Output the [x, y] coordinate of the center of the cell containing the given text.  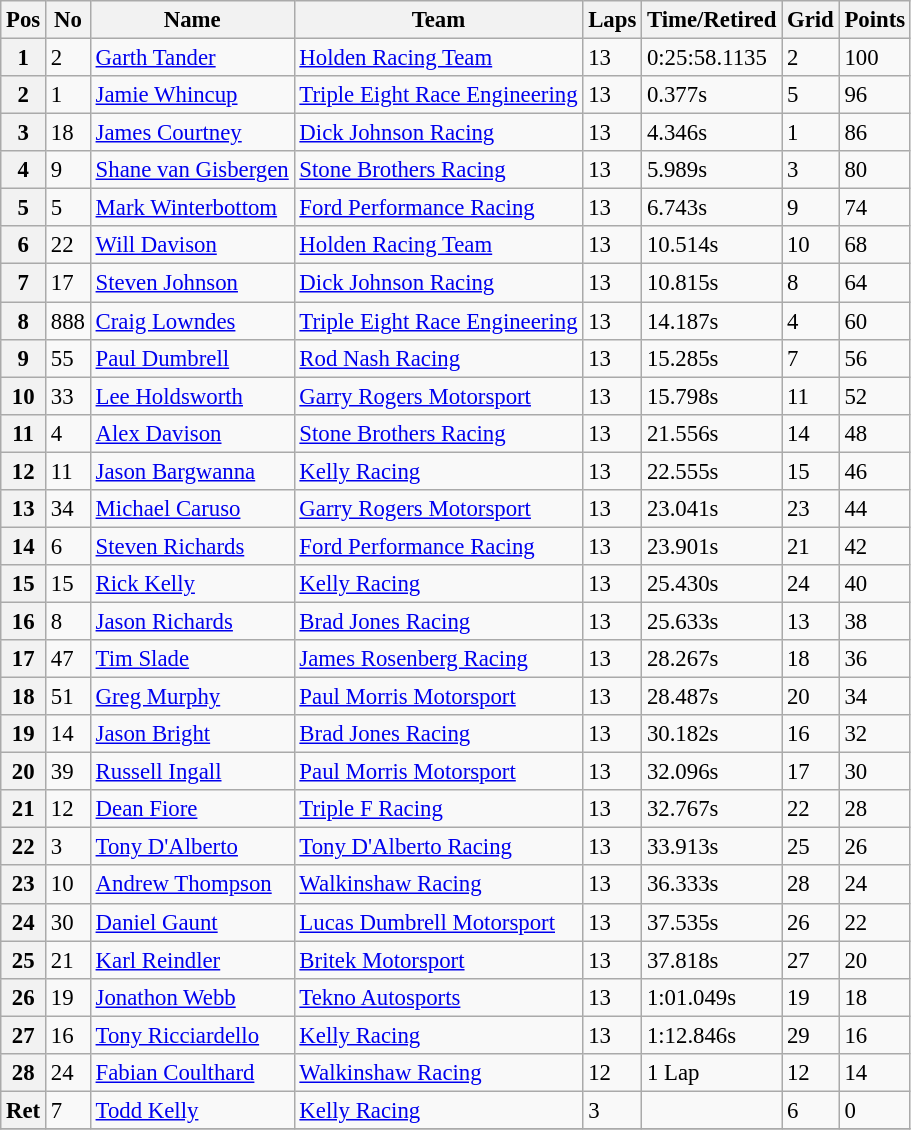
Andrew Thompson [192, 885]
Laps [612, 20]
36 [874, 659]
Rod Nash Racing [438, 358]
28.267s [712, 659]
74 [874, 208]
Time/Retired [712, 20]
Michael Caruso [192, 509]
46 [874, 471]
Tony D'Alberto Racing [438, 847]
51 [68, 697]
25.633s [712, 621]
James Courtney [192, 133]
Rick Kelly [192, 584]
55 [68, 358]
100 [874, 58]
Ret [24, 1110]
Jonathon Webb [192, 997]
Todd Kelly [192, 1110]
0:25:58.1135 [712, 58]
44 [874, 509]
Karl Reindler [192, 960]
25.430s [712, 584]
Tim Slade [192, 659]
10.514s [712, 245]
23.901s [712, 546]
39 [68, 772]
32 [874, 734]
Will Davison [192, 245]
Tony D'Alberto [192, 847]
1:12.846s [712, 1035]
4.346s [712, 133]
Tony Ricciardello [192, 1035]
Jason Bargwanna [192, 471]
1 Lap [712, 1073]
Britek Motorsport [438, 960]
47 [68, 659]
Pos [24, 20]
14.187s [712, 321]
Lee Holdsworth [192, 396]
86 [874, 133]
Jason Richards [192, 621]
32.767s [712, 809]
Paul Dumbrell [192, 358]
1:01.049s [712, 997]
Jason Bright [192, 734]
Tekno Autosports [438, 997]
30.182s [712, 734]
21.556s [712, 433]
36.333s [712, 885]
22.555s [712, 471]
Steven Richards [192, 546]
Daniel Gaunt [192, 922]
Team [438, 20]
0 [874, 1110]
Steven Johnson [192, 283]
No [68, 20]
Points [874, 20]
42 [874, 546]
Triple F Racing [438, 809]
Mark Winterbottom [192, 208]
6.743s [712, 208]
Name [192, 20]
Alex Davison [192, 433]
Jamie Whincup [192, 95]
Fabian Coulthard [192, 1073]
32.096s [712, 772]
37.535s [712, 922]
37.818s [712, 960]
Grid [810, 20]
80 [874, 170]
10.815s [712, 283]
888 [68, 321]
Lucas Dumbrell Motorsport [438, 922]
60 [874, 321]
0.377s [712, 95]
68 [874, 245]
Craig Lowndes [192, 321]
96 [874, 95]
Shane van Gisbergen [192, 170]
28.487s [712, 697]
33 [68, 396]
5.989s [712, 170]
52 [874, 396]
15.798s [712, 396]
Greg Murphy [192, 697]
James Rosenberg Racing [438, 659]
Dean Fiore [192, 809]
29 [810, 1035]
15.285s [712, 358]
33.913s [712, 847]
56 [874, 358]
38 [874, 621]
23.041s [712, 509]
40 [874, 584]
Garth Tander [192, 58]
Russell Ingall [192, 772]
48 [874, 433]
64 [874, 283]
